Search for the cell housing the specified text and yield its [X, Y] center coordinate. 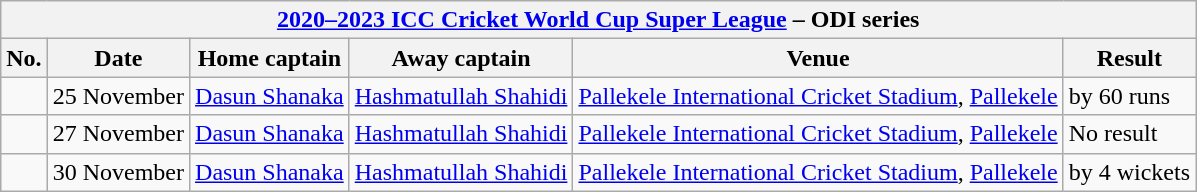
No. [24, 58]
Away captain [461, 58]
27 November [118, 134]
Result [1129, 58]
Home captain [270, 58]
Venue [818, 58]
25 November [118, 96]
30 November [118, 172]
2020–2023 ICC Cricket World Cup Super League – ODI series [598, 20]
Date [118, 58]
No result [1129, 134]
by 60 runs [1129, 96]
by 4 wickets [1129, 172]
